Return [X, Y] of the center of cell containing provided text 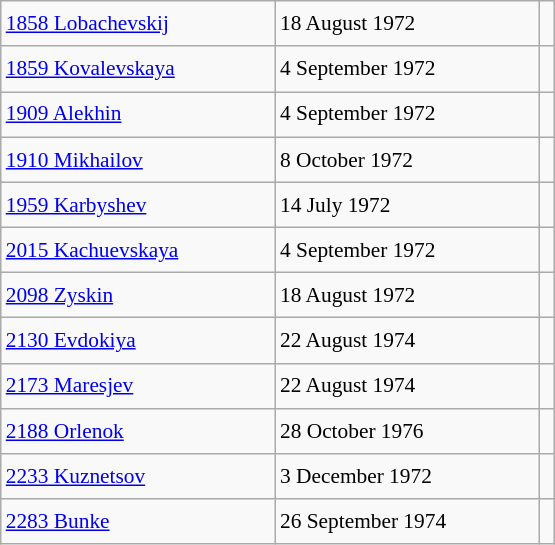
2233 Kuznetsov [138, 476]
2283 Bunke [138, 522]
1909 Alekhin [138, 114]
2098 Zyskin [138, 296]
3 December 1972 [407, 476]
2130 Evdokiya [138, 340]
26 September 1974 [407, 522]
1858 Lobachevskij [138, 24]
2173 Maresjev [138, 386]
8 October 1972 [407, 160]
2188 Orlenok [138, 430]
2015 Kachuevskaya [138, 250]
1910 Mikhailov [138, 160]
28 October 1976 [407, 430]
1959 Karbyshev [138, 204]
14 July 1972 [407, 204]
1859 Kovalevskaya [138, 68]
